Pinpoint the cell where the given text exists, returning its (x, y) midpoint coordinate. 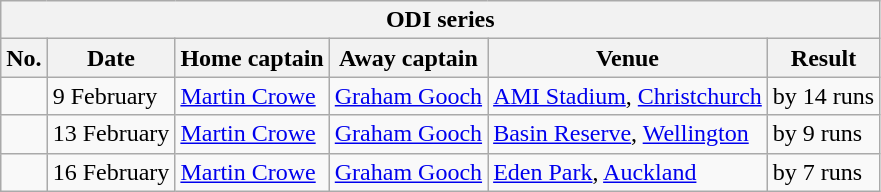
AMI Stadium, Christchurch (628, 96)
Home captain (252, 58)
Basin Reserve, Wellington (628, 134)
9 February (111, 96)
Result (823, 58)
by 7 runs (823, 172)
by 9 runs (823, 134)
Away captain (408, 58)
by 14 runs (823, 96)
16 February (111, 172)
13 February (111, 134)
No. (24, 58)
Date (111, 58)
ODI series (440, 20)
Eden Park, Auckland (628, 172)
Venue (628, 58)
